Return (x, y) of the center of cell containing provided text 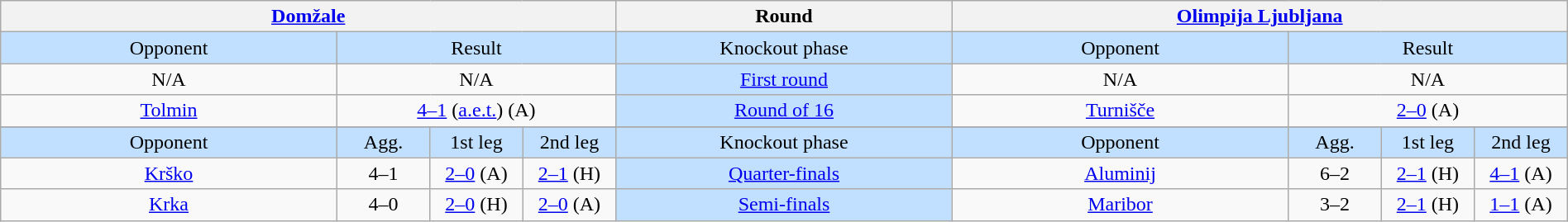
Round (784, 17)
Krško (169, 173)
3–2 (1335, 205)
Maribor (1120, 205)
4–0 (383, 205)
4–1 (383, 173)
Quarter-finals (784, 173)
Domžale (308, 17)
Tolmin (169, 111)
2–0 (H) (476, 205)
Olimpija Ljubljana (1260, 17)
6–2 (1335, 173)
4–1 (a.e.t.) (A) (476, 111)
First round (784, 79)
4–1 (A) (1522, 173)
Krka (169, 205)
Aluminij (1120, 173)
1–1 (A) (1522, 205)
Semi-finals (784, 205)
Turnišče (1120, 111)
Round of 16 (784, 111)
